Provide the [X, Y] coordinate of the cell's center where the given text is located.  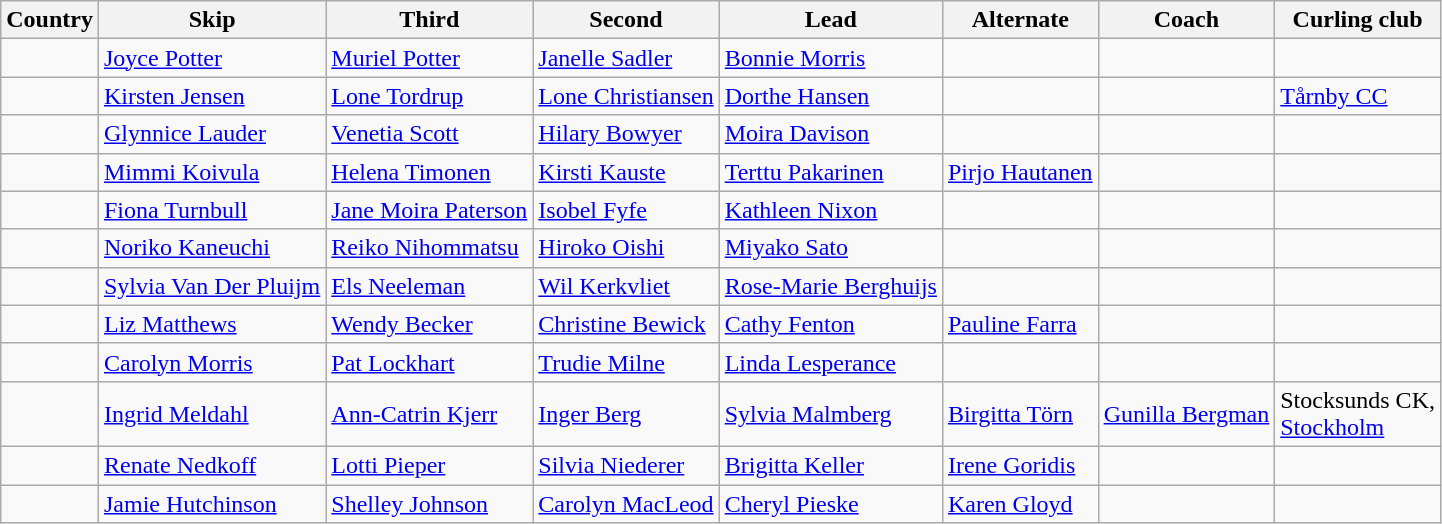
Country [50, 20]
Ingrid Meldahl [212, 414]
Third [430, 20]
Lotti Pieper [430, 465]
Hiroko Oishi [626, 248]
Els Neeleman [430, 286]
Fiona Turnbull [212, 210]
Tårnby CC [1358, 96]
Kirsti Kauste [626, 172]
Lone Christiansen [626, 96]
Cheryl Pieske [830, 503]
Lead [830, 20]
Muriel Potter [430, 58]
Curling club [1358, 20]
Gunilla Bergman [1186, 414]
Janelle Sadler [626, 58]
Jamie Hutchinson [212, 503]
Moira Davison [830, 134]
Helena Timonen [430, 172]
Sylvia Malmberg [830, 414]
Coach [1186, 20]
Linda Lesperance [830, 362]
Irene Goridis [1020, 465]
Liz Matthews [212, 324]
Silvia Niederer [626, 465]
Terttu Pakarinen [830, 172]
Jane Moira Paterson [430, 210]
Wendy Becker [430, 324]
Noriko Kaneuchi [212, 248]
Carolyn MacLeod [626, 503]
Miyako Sato [830, 248]
Reiko Nihommatsu [430, 248]
Glynnice Lauder [212, 134]
Kathleen Nixon [830, 210]
Karen Gloyd [1020, 503]
Skip [212, 20]
Second [626, 20]
Brigitta Keller [830, 465]
Kirsten Jensen [212, 96]
Isobel Fyfe [626, 210]
Alternate [1020, 20]
Birgitta Törn [1020, 414]
Stocksunds CK,Stockholm [1358, 414]
Carolyn Morris [212, 362]
Venetia Scott [430, 134]
Dorthe Hansen [830, 96]
Rose-Marie Berghuijs [830, 286]
Joyce Potter [212, 58]
Sylvia Van Der Pluijm [212, 286]
Inger Berg [626, 414]
Trudie Milne [626, 362]
Lone Tordrup [430, 96]
Pauline Farra [1020, 324]
Pirjo Hautanen [1020, 172]
Bonnie Morris [830, 58]
Wil Kerkvliet [626, 286]
Ann-Catrin Kjerr [430, 414]
Pat Lockhart [430, 362]
Cathy Fenton [830, 324]
Renate Nedkoff [212, 465]
Hilary Bowyer [626, 134]
Christine Bewick [626, 324]
Shelley Johnson [430, 503]
Mimmi Koivula [212, 172]
